Search for the cell housing the specified text and yield its (x, y) center coordinate. 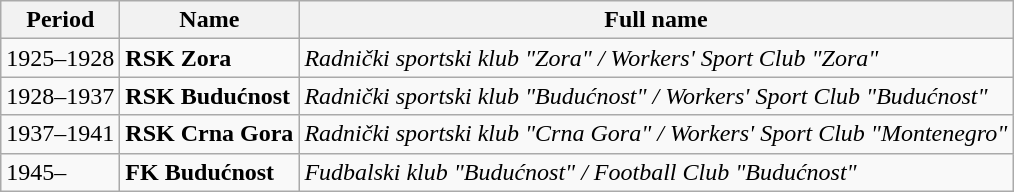
1925–1928 (60, 58)
RSK Crna Gora (210, 134)
Period (60, 20)
Radnički sportski klub "Zora" / Workers' Sport Club "Zora" (656, 58)
RSK Zora (210, 58)
1945– (60, 172)
Radnički sportski klub "Budućnost" / Workers' Sport Club "Budućnost" (656, 96)
Full name (656, 20)
RSK Budućnost (210, 96)
FK Budućnost (210, 172)
Fudbalski klub "Budućnost" / Football Club "Budućnost" (656, 172)
Radnički sportski klub "Crna Gora" / Workers' Sport Club "Montenegro" (656, 134)
1937–1941 (60, 134)
1928–1937 (60, 96)
Name (210, 20)
